Extract the [X, Y] coordinate from the center of the cell holding the provided text.  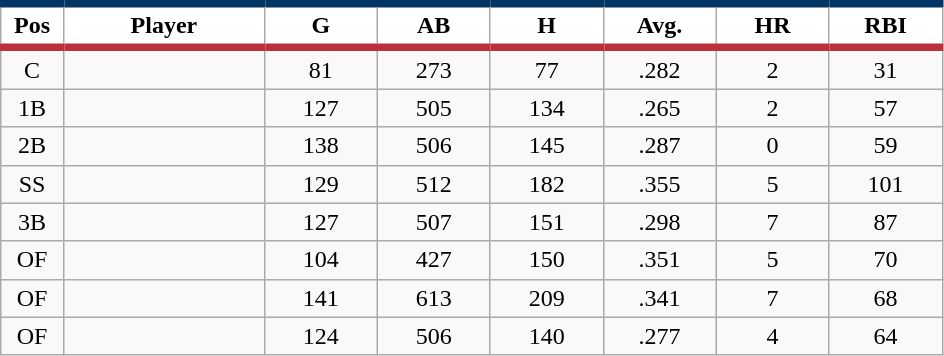
138 [320, 146]
145 [546, 146]
Pos [32, 26]
31 [886, 68]
505 [434, 108]
.355 [660, 184]
140 [546, 336]
427 [434, 260]
64 [886, 336]
.277 [660, 336]
59 [886, 146]
.351 [660, 260]
141 [320, 298]
Avg. [660, 26]
182 [546, 184]
68 [886, 298]
SS [32, 184]
70 [886, 260]
150 [546, 260]
613 [434, 298]
151 [546, 222]
129 [320, 184]
C [32, 68]
134 [546, 108]
.282 [660, 68]
87 [886, 222]
.298 [660, 222]
209 [546, 298]
G [320, 26]
.287 [660, 146]
AB [434, 26]
81 [320, 68]
3B [32, 222]
4 [772, 336]
273 [434, 68]
507 [434, 222]
77 [546, 68]
104 [320, 260]
57 [886, 108]
Player [164, 26]
124 [320, 336]
.265 [660, 108]
0 [772, 146]
512 [434, 184]
2B [32, 146]
H [546, 26]
RBI [886, 26]
HR [772, 26]
101 [886, 184]
.341 [660, 298]
1B [32, 108]
